Identify which cell holds the provided text, then report its [X, Y] central coordinate. 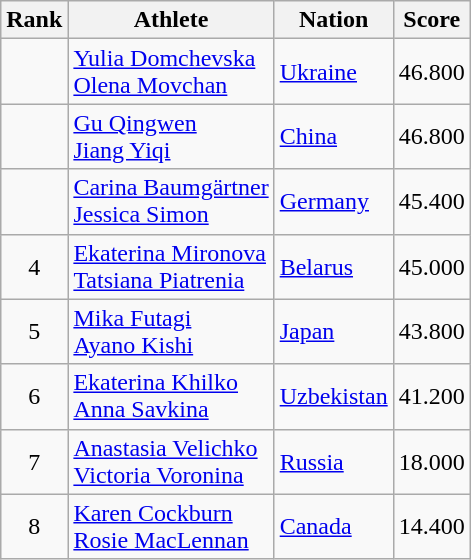
Ekaterina KhilkoAnna Savkina [171, 396]
7 [34, 462]
Nation [334, 20]
Uzbekistan [334, 396]
Mika FutagiAyano Kishi [171, 332]
6 [34, 396]
Karen CockburnRosie MacLennan [171, 526]
Canada [334, 526]
Anastasia VelichkoVictoria Voronina [171, 462]
45.000 [432, 266]
4 [34, 266]
14.400 [432, 526]
5 [34, 332]
Germany [334, 202]
41.200 [432, 396]
18.000 [432, 462]
Rank [34, 20]
Belarus [334, 266]
Yulia DomchevskaOlena Movchan [171, 72]
45.400 [432, 202]
43.800 [432, 332]
8 [34, 526]
Score [432, 20]
Carina BaumgärtnerJessica Simon [171, 202]
Gu QingwenJiang Yiqi [171, 136]
Russia [334, 462]
Ekaterina MironovaTatsiana Piatrenia [171, 266]
Athlete [171, 20]
China [334, 136]
Japan [334, 332]
Ukraine [334, 72]
